Extract the [x, y] coordinate from the center of the cell holding the provided text.  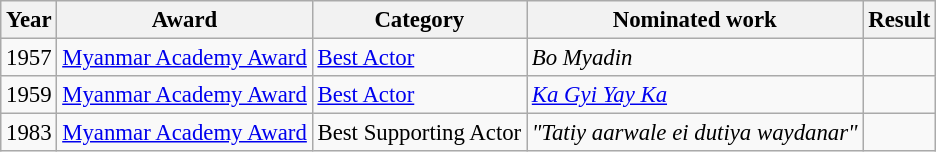
Nominated work [694, 20]
Category [419, 20]
1959 [29, 95]
Year [29, 20]
"Tatiy aarwale ei dutiya waydanar" [694, 133]
Award [184, 20]
Best Supporting Actor [419, 133]
Bo Myadin [694, 58]
Ka Gyi Yay Ka [694, 95]
1983 [29, 133]
Result [900, 20]
1957 [29, 58]
